Provide the [X, Y] coordinate of the cell's center where the given text is located.  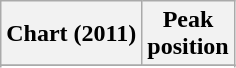
Peakposition [188, 34]
Chart (2011) [72, 34]
